Capture the cell that displays the provided text and extract its (x, y) central coordinate. 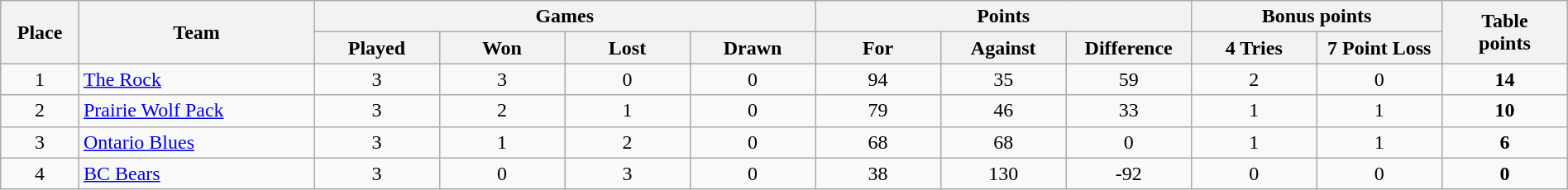
Games (565, 17)
33 (1129, 111)
Prairie Wolf Pack (196, 111)
The Rock (196, 79)
Tablepoints (1505, 32)
14 (1505, 79)
10 (1505, 111)
Ontario Blues (196, 142)
Against (1003, 48)
Won (502, 48)
79 (878, 111)
59 (1129, 79)
130 (1003, 173)
Team (196, 32)
4 Tries (1254, 48)
6 (1505, 142)
Points (1004, 17)
For (878, 48)
Bonus points (1317, 17)
46 (1003, 111)
Drawn (753, 48)
7 Point Loss (1379, 48)
-92 (1129, 173)
4 (40, 173)
Difference (1129, 48)
Lost (628, 48)
38 (878, 173)
BC Bears (196, 173)
35 (1003, 79)
94 (878, 79)
Place (40, 32)
Played (377, 48)
